Extract the (x, y) coordinate from the center of the cell holding the provided text.  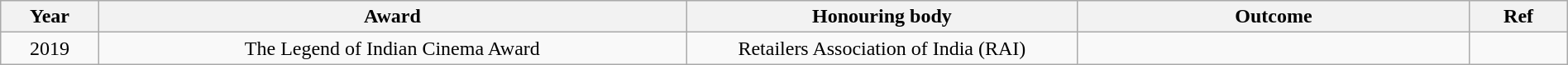
Year (50, 17)
2019 (50, 48)
Honouring body (882, 17)
Award (392, 17)
Outcome (1274, 17)
Ref (1518, 17)
The Legend of Indian Cinema Award (392, 48)
Retailers Association of India (RAI) (882, 48)
